Output the (x, y) coordinate of the center of the cell containing the given text.  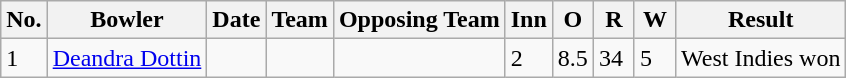
Inn (528, 20)
5 (654, 58)
8.5 (572, 58)
1 (24, 58)
Result (760, 20)
Team (300, 20)
Date (236, 20)
Opposing Team (419, 20)
No. (24, 20)
Deandra Dottin (127, 58)
West Indies won (760, 58)
34 (614, 58)
2 (528, 58)
Bowler (127, 20)
W (654, 20)
R (614, 20)
O (572, 20)
